Search for the cell housing the specified text and yield its [X, Y] center coordinate. 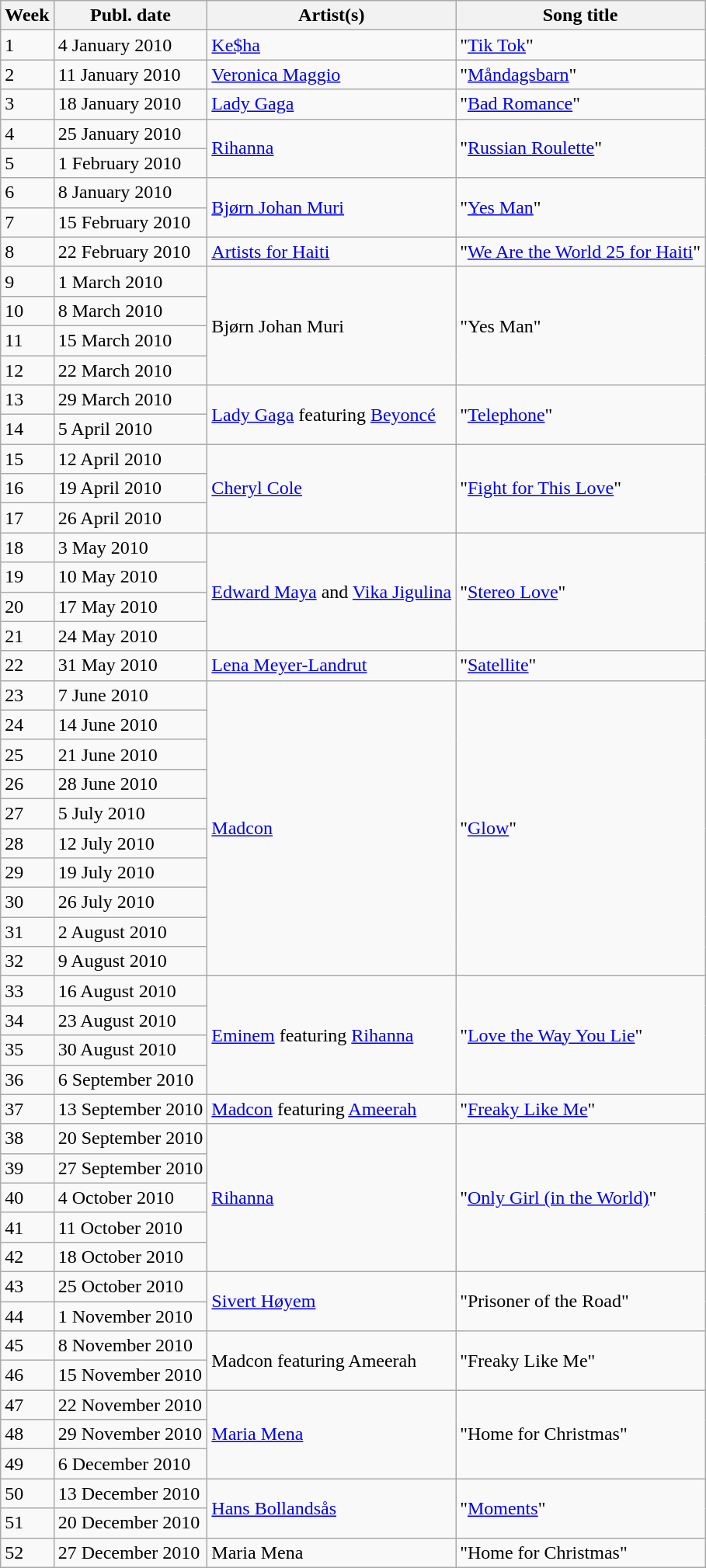
29 [27, 873]
"Love the Way You Lie" [581, 1035]
49 [27, 1464]
7 [27, 222]
38 [27, 1139]
11 January 2010 [130, 75]
10 May 2010 [130, 577]
48 [27, 1434]
Lady Gaga featuring Beyoncé [332, 415]
34 [27, 1020]
15 November 2010 [130, 1375]
5 April 2010 [130, 429]
"We Are the World 25 for Haiti" [581, 252]
18 [27, 548]
27 September 2010 [130, 1168]
12 July 2010 [130, 843]
8 January 2010 [130, 193]
30 August 2010 [130, 1050]
29 November 2010 [130, 1434]
15 March 2010 [130, 340]
31 May 2010 [130, 666]
"Glow" [581, 828]
52 [27, 1552]
Ke$ha [332, 45]
19 April 2010 [130, 488]
17 [27, 518]
22 March 2010 [130, 370]
4 January 2010 [130, 45]
16 [27, 488]
"Moments" [581, 1508]
21 [27, 636]
24 May 2010 [130, 636]
"Fight for This Love" [581, 488]
6 [27, 193]
2 [27, 75]
8 November 2010 [130, 1346]
18 January 2010 [130, 104]
36 [27, 1080]
"Bad Romance" [581, 104]
25 January 2010 [130, 134]
23 [27, 695]
16 August 2010 [130, 991]
Eminem featuring Rihanna [332, 1035]
28 [27, 843]
Artist(s) [332, 16]
"Tik Tok" [581, 45]
15 [27, 459]
26 April 2010 [130, 518]
Madcon [332, 828]
1 February 2010 [130, 163]
9 August 2010 [130, 961]
Edward Maya and Vika Jigulina [332, 592]
45 [27, 1346]
4 [27, 134]
20 [27, 607]
19 July 2010 [130, 873]
26 [27, 784]
8 [27, 252]
43 [27, 1286]
10 [27, 311]
46 [27, 1375]
5 July 2010 [130, 813]
6 December 2010 [130, 1464]
40 [27, 1198]
Publ. date [130, 16]
33 [27, 991]
9 [27, 281]
26 July 2010 [130, 902]
18 October 2010 [130, 1257]
"Satellite" [581, 666]
"Prisoner of the Road" [581, 1301]
23 August 2010 [130, 1020]
11 October 2010 [130, 1227]
47 [27, 1405]
Veronica Maggio [332, 75]
44 [27, 1316]
13 [27, 400]
13 September 2010 [130, 1109]
25 October 2010 [130, 1286]
51 [27, 1523]
22 [27, 666]
Hans Bollandsås [332, 1508]
Lena Meyer-Landrut [332, 666]
"Stereo Love" [581, 592]
"Telephone" [581, 415]
Song title [581, 16]
5 [27, 163]
20 December 2010 [130, 1523]
15 February 2010 [130, 222]
27 [27, 813]
32 [27, 961]
12 [27, 370]
14 June 2010 [130, 725]
Week [27, 16]
24 [27, 725]
20 September 2010 [130, 1139]
3 May 2010 [130, 548]
6 September 2010 [130, 1080]
22 November 2010 [130, 1405]
12 April 2010 [130, 459]
3 [27, 104]
2 August 2010 [130, 932]
42 [27, 1257]
31 [27, 932]
4 October 2010 [130, 1198]
39 [27, 1168]
29 March 2010 [130, 400]
Cheryl Cole [332, 488]
30 [27, 902]
25 [27, 754]
21 June 2010 [130, 754]
14 [27, 429]
Sivert Høyem [332, 1301]
28 June 2010 [130, 784]
13 December 2010 [130, 1493]
Lady Gaga [332, 104]
"Russian Roulette" [581, 148]
22 February 2010 [130, 252]
11 [27, 340]
27 December 2010 [130, 1552]
35 [27, 1050]
19 [27, 577]
1 March 2010 [130, 281]
37 [27, 1109]
7 June 2010 [130, 695]
50 [27, 1493]
17 May 2010 [130, 607]
1 November 2010 [130, 1316]
1 [27, 45]
8 March 2010 [130, 311]
"Only Girl (in the World)" [581, 1198]
"Måndagsbarn" [581, 75]
41 [27, 1227]
Artists for Haiti [332, 252]
